Determine the [x, y] coordinate at the center of the cell enclosing the given text.  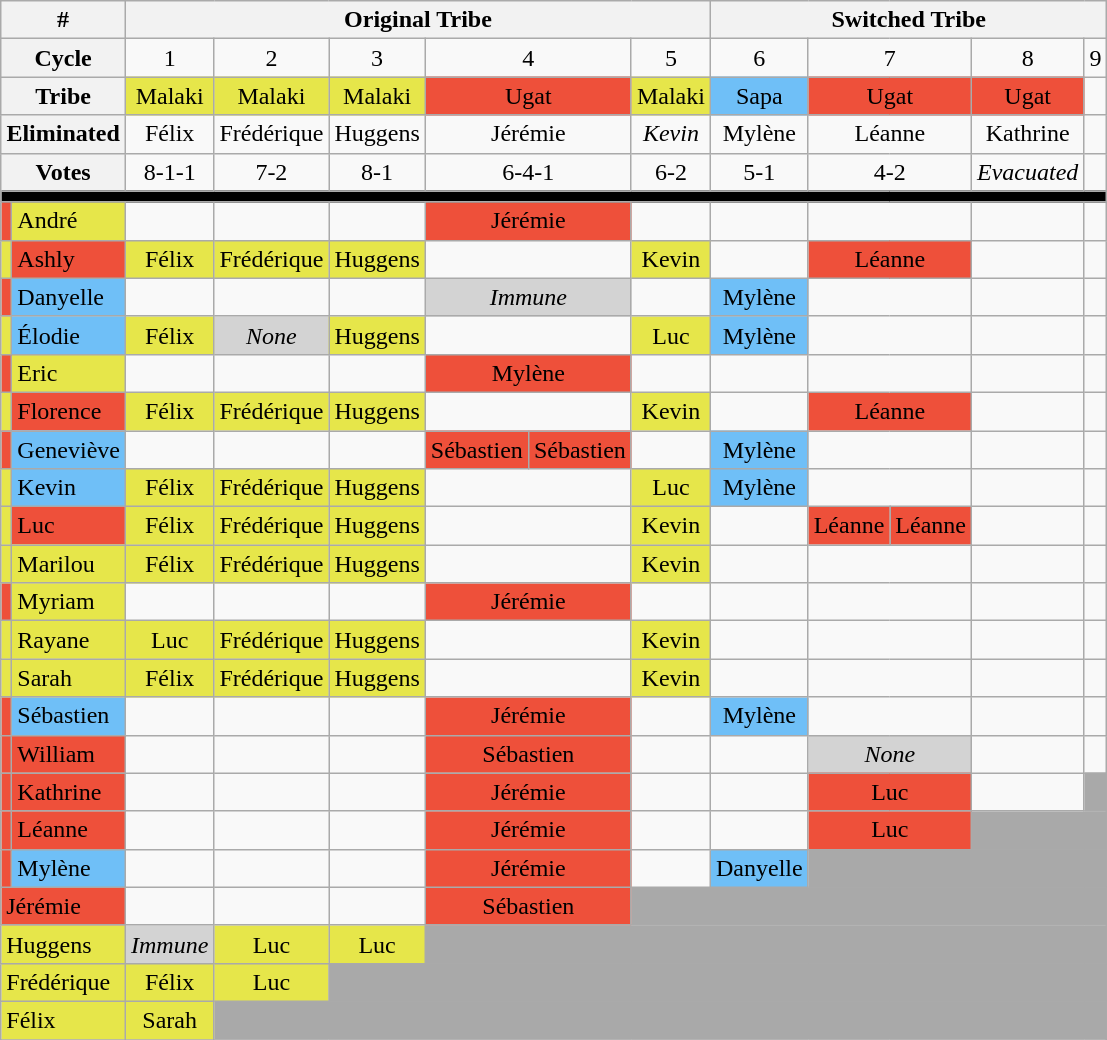
Eric [69, 373]
Rayane [69, 640]
Marilou [69, 564]
1 [169, 58]
André [69, 221]
Eliminated [64, 134]
Ashly [69, 259]
5 [670, 58]
Cycle [64, 58]
8-1-1 [169, 172]
Votes [64, 172]
Élodie [69, 335]
Evacuated [1028, 172]
William [69, 754]
Original Tribe [418, 20]
Myriam [69, 602]
Tribe [64, 96]
6 [759, 58]
5-1 [759, 172]
# [64, 20]
3 [377, 58]
6-2 [670, 172]
Switched Tribe [908, 20]
Sapa [759, 96]
9 [1096, 58]
8-1 [377, 172]
Florence [69, 411]
8 [1028, 58]
4 [528, 58]
7 [890, 58]
2 [272, 58]
Geneviève [69, 449]
4-2 [890, 172]
7-2 [272, 172]
6-4-1 [528, 172]
